Scan for the cell matching the given text and deliver its (x, y) coordinate at center. 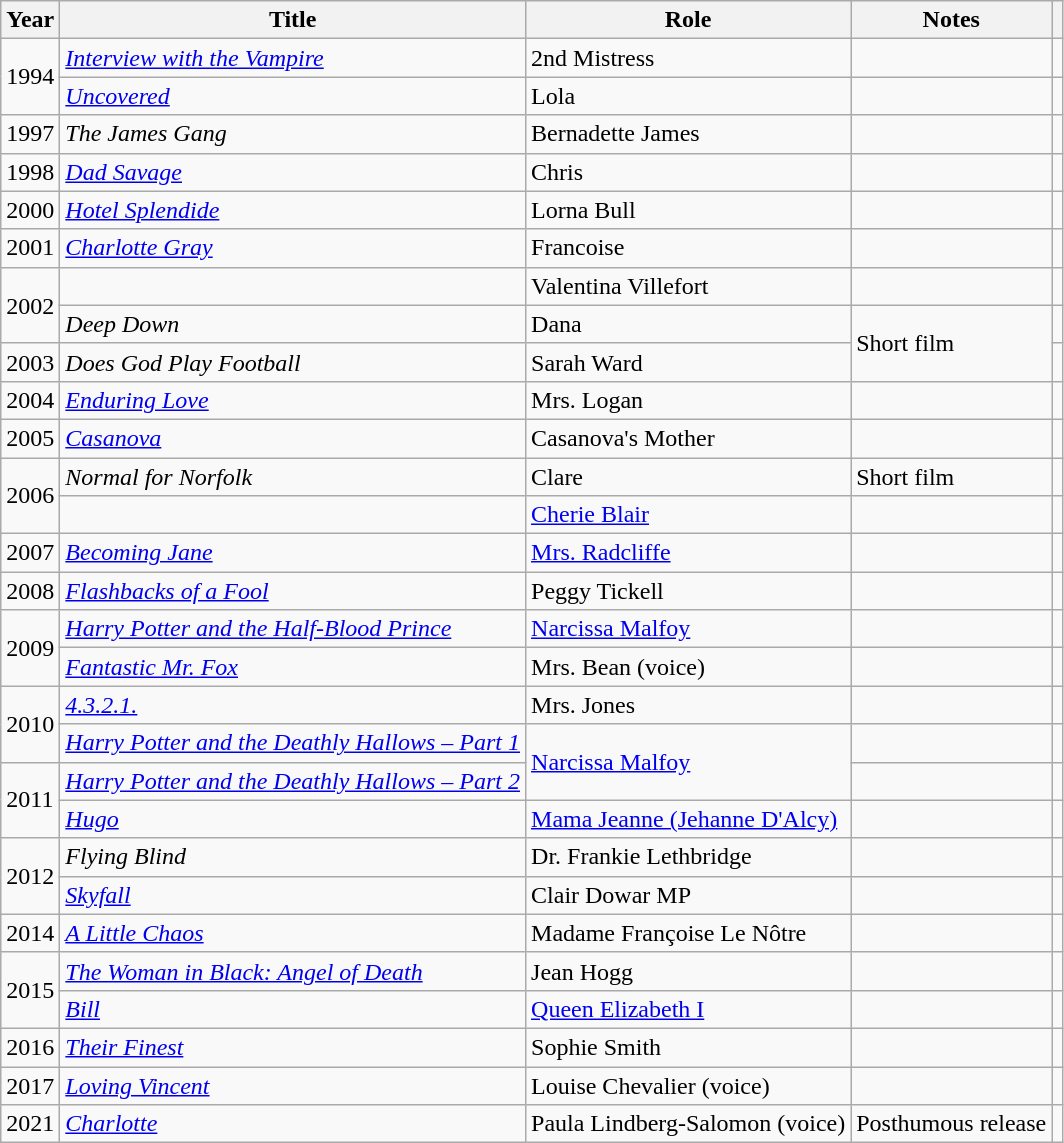
Jean Hogg (688, 971)
2011 (30, 800)
Harry Potter and the Deathly Hallows – Part 1 (293, 743)
The Woman in Black: Angel of Death (293, 971)
Francoise (688, 248)
Charlotte (293, 1124)
Sarah Ward (688, 362)
4.3.2.1. (293, 705)
2015 (30, 990)
2016 (30, 1047)
Flashbacks of a Fool (293, 591)
Casanova (293, 438)
Sophie Smith (688, 1047)
Fantastic Mr. Fox (293, 667)
Flying Blind (293, 857)
Bernadette James (688, 134)
2010 (30, 724)
Does God Play Football (293, 362)
Charlotte Gray (293, 248)
Harry Potter and the Deathly Hallows – Part 2 (293, 781)
Mama Jeanne (Jehanne D'Alcy) (688, 819)
Deep Down (293, 324)
Mrs. Jones (688, 705)
Interview with the Vampire (293, 58)
Hugo (293, 819)
Chris (688, 172)
2008 (30, 591)
2002 (30, 305)
Clare (688, 477)
Lola (688, 96)
Normal for Norfolk (293, 477)
Madame Françoise Le Nôtre (688, 933)
Loving Vincent (293, 1085)
1994 (30, 77)
Paula Lindberg-Salomon (voice) (688, 1124)
2000 (30, 210)
Role (688, 20)
Dr. Frankie Lethbridge (688, 857)
Bill (293, 1009)
1997 (30, 134)
Enduring Love (293, 400)
2012 (30, 876)
2003 (30, 362)
2009 (30, 648)
Uncovered (293, 96)
Mrs. Bean (voice) (688, 667)
Valentina Villefort (688, 286)
Lorna Bull (688, 210)
Posthumous release (952, 1124)
Notes (952, 20)
2nd Mistress (688, 58)
1998 (30, 172)
2001 (30, 248)
Mrs. Logan (688, 400)
2006 (30, 496)
Clair Dowar MP (688, 895)
Casanova's Mother (688, 438)
Peggy Tickell (688, 591)
Title (293, 20)
Queen Elizabeth I (688, 1009)
Louise Chevalier (voice) (688, 1085)
A Little Chaos (293, 933)
2017 (30, 1085)
Year (30, 20)
Dad Savage (293, 172)
2005 (30, 438)
Cherie Blair (688, 515)
The James Gang (293, 134)
2021 (30, 1124)
Hotel Splendide (293, 210)
Becoming Jane (293, 553)
2014 (30, 933)
Their Finest (293, 1047)
2007 (30, 553)
Harry Potter and the Half-Blood Prince (293, 629)
Skyfall (293, 895)
Dana (688, 324)
2004 (30, 400)
Mrs. Radcliffe (688, 553)
